Locate the cell with the specified text and output its [x, y] center coordinate. 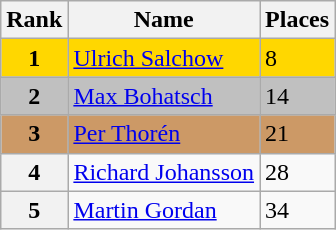
Martin Gordan [164, 210]
8 [298, 58]
1 [34, 58]
14 [298, 96]
3 [34, 134]
2 [34, 96]
Name [164, 20]
Rank [34, 20]
Max Bohatsch [164, 96]
34 [298, 210]
Per Thorén [164, 134]
Ulrich Salchow [164, 58]
Richard Johansson [164, 172]
21 [298, 134]
4 [34, 172]
28 [298, 172]
Places [298, 20]
5 [34, 210]
